Identify which cell holds the provided text, then report its (X, Y) central coordinate. 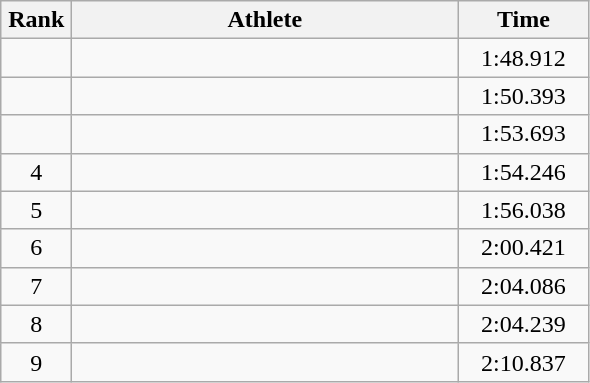
1:53.693 (524, 134)
2:10.837 (524, 362)
1:50.393 (524, 96)
1:56.038 (524, 210)
2:04.239 (524, 324)
9 (36, 362)
6 (36, 248)
7 (36, 286)
Time (524, 20)
Rank (36, 20)
2:04.086 (524, 286)
2:00.421 (524, 248)
1:54.246 (524, 172)
Athlete (265, 20)
8 (36, 324)
5 (36, 210)
4 (36, 172)
1:48.912 (524, 58)
